Locate the cell with the specified text and output its (x, y) center coordinate. 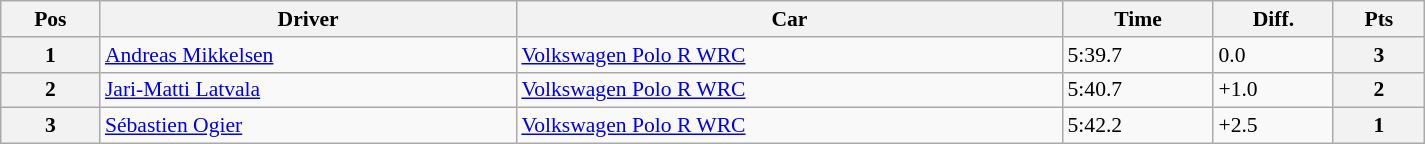
Diff. (1273, 19)
0.0 (1273, 55)
5:39.7 (1138, 55)
Car (789, 19)
5:40.7 (1138, 90)
Time (1138, 19)
5:42.2 (1138, 126)
Andreas Mikkelsen (308, 55)
Driver (308, 19)
Jari-Matti Latvala (308, 90)
+2.5 (1273, 126)
Pos (50, 19)
+1.0 (1273, 90)
Sébastien Ogier (308, 126)
Pts (1378, 19)
